Capture the cell that displays the provided text and extract its (x, y) central coordinate. 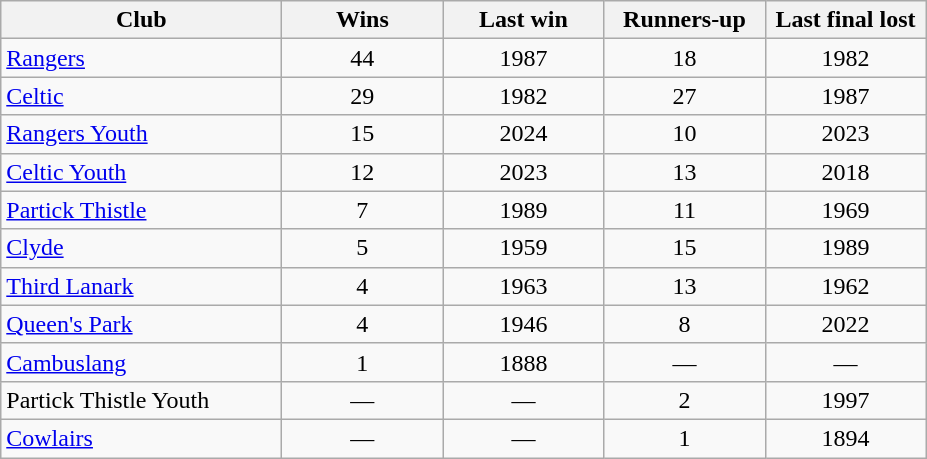
5 (362, 248)
12 (362, 172)
7 (362, 210)
2024 (524, 134)
Partick Thistle Youth (142, 400)
1946 (524, 324)
2022 (846, 324)
29 (362, 96)
Clyde (142, 248)
Club (142, 20)
Queen's Park (142, 324)
2 (684, 400)
2018 (846, 172)
Celtic Youth (142, 172)
Rangers Youth (142, 134)
1969 (846, 210)
Cowlairs (142, 438)
8 (684, 324)
1959 (524, 248)
Wins (362, 20)
Partick Thistle (142, 210)
1888 (524, 362)
1894 (846, 438)
Last win (524, 20)
Last final lost (846, 20)
11 (684, 210)
Rangers (142, 58)
1963 (524, 286)
Celtic (142, 96)
1997 (846, 400)
Cambuslang (142, 362)
44 (362, 58)
10 (684, 134)
Third Lanark (142, 286)
Runners-up (684, 20)
27 (684, 96)
1962 (846, 286)
18 (684, 58)
